Capture the cell that displays the provided text and extract its [X, Y] central coordinate. 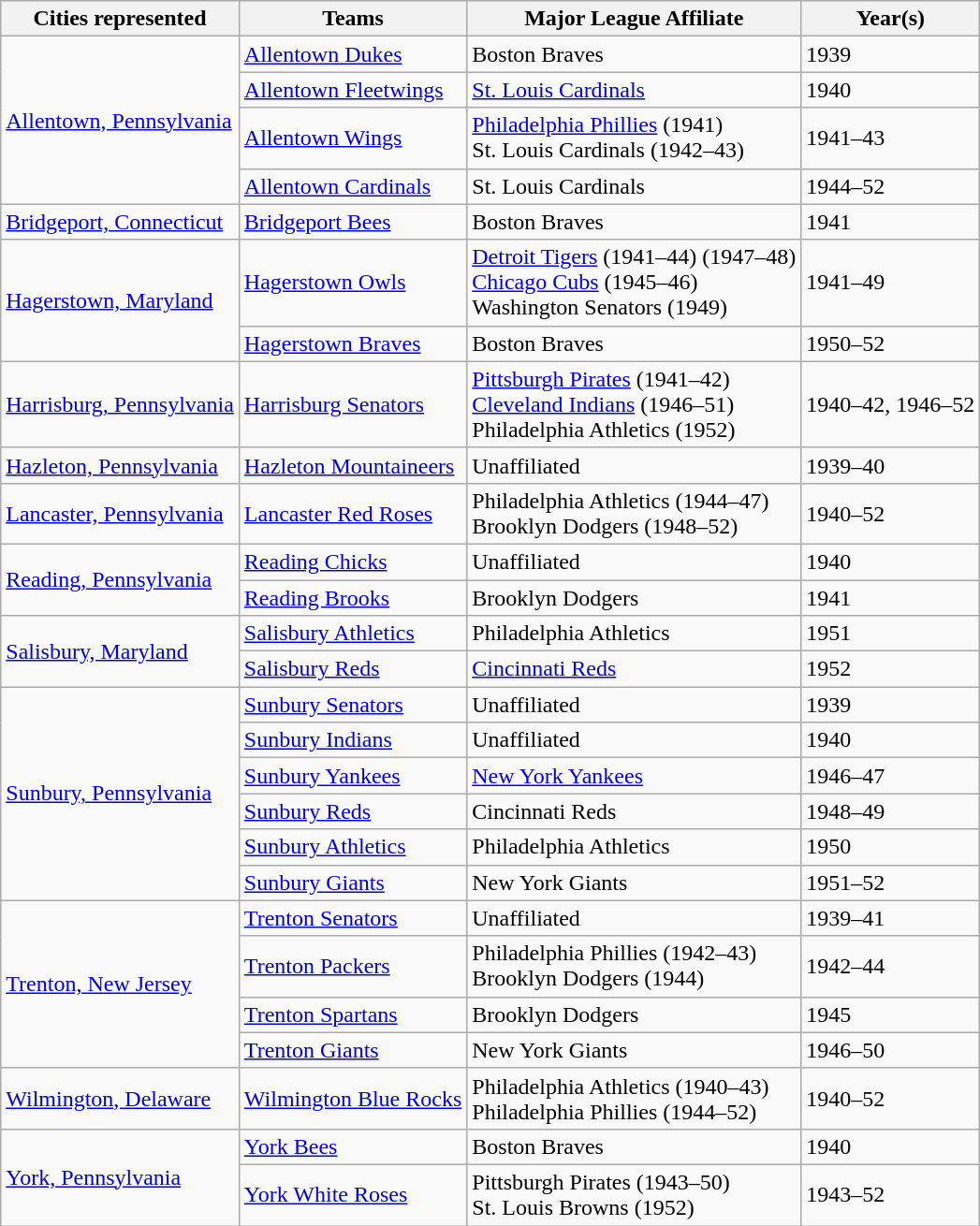
York Bees [352, 1146]
Allentown Fleetwings [352, 90]
Allentown Wings [352, 139]
Reading Brooks [352, 598]
1939–40 [891, 465]
Harrisburg Senators [352, 404]
Teams [352, 19]
Philadelphia Phillies (1941) St. Louis Cardinals (1942–43) [635, 139]
1952 [891, 669]
Philadelphia Athletics (1944–47) Brooklyn Dodgers (1948–52) [635, 513]
Sunbury Giants [352, 883]
Hagerstown Braves [352, 343]
1942–44 [891, 966]
1940–42, 1946–52 [891, 404]
Detroit Tigers (1941–44) (1947–48) Chicago Cubs (1945–46) Washington Senators (1949) [635, 283]
Trenton, New Jersey [120, 985]
York White Roses [352, 1194]
1951–52 [891, 883]
1946–50 [891, 1050]
Wilmington, Delaware [120, 1099]
Cities represented [120, 19]
Trenton Giants [352, 1050]
Wilmington Blue Rocks [352, 1099]
Philadelphia Phillies (1942–43) Brooklyn Dodgers (1944) [635, 966]
Trenton Packers [352, 966]
1939–41 [891, 918]
Allentown Dukes [352, 54]
Sunbury Senators [352, 705]
Salisbury Reds [352, 669]
Allentown Cardinals [352, 186]
Pittsburgh Pirates (1943–50) St. Louis Browns (1952) [635, 1194]
Trenton Spartans [352, 1014]
Trenton Senators [352, 918]
1941–49 [891, 283]
1944–52 [891, 186]
Bridgeport Bees [352, 222]
Bridgeport, Connecticut [120, 222]
Pittsburgh Pirates (1941–42) Cleveland Indians (1946–51) Philadelphia Athletics (1952) [635, 404]
Hagerstown, Maryland [120, 300]
1948–49 [891, 811]
Lancaster Red Roses [352, 513]
Allentown, Pennsylvania [120, 120]
1951 [891, 634]
Sunbury Indians [352, 740]
Reading, Pennsylvania [120, 579]
Year(s) [891, 19]
Reading Chicks [352, 562]
Philadelphia Athletics (1940–43) Philadelphia Phillies (1944–52) [635, 1099]
Harrisburg, Pennsylvania [120, 404]
Salisbury, Maryland [120, 651]
1950 [891, 847]
Lancaster, Pennsylvania [120, 513]
Sunbury Yankees [352, 776]
Sunbury, Pennsylvania [120, 794]
1950–52 [891, 343]
Hazleton, Pennsylvania [120, 465]
1941–43 [891, 139]
York, Pennsylvania [120, 1177]
Sunbury Reds [352, 811]
New York Yankees [635, 776]
1943–52 [891, 1194]
Salisbury Athletics [352, 634]
Hazleton Mountaineers [352, 465]
1945 [891, 1014]
1946–47 [891, 776]
Major League Affiliate [635, 19]
Hagerstown Owls [352, 283]
Sunbury Athletics [352, 847]
